Extract the (x, y) coordinate from the center of the cell holding the provided text.  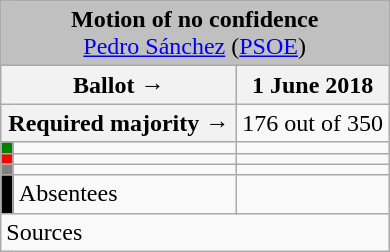
Ballot → (119, 85)
Motion of no confidencePedro Sánchez (PSOE) (195, 34)
Absentees (125, 194)
Sources (195, 232)
1 June 2018 (313, 85)
Required majority → (119, 123)
176 out of 350 (313, 123)
